Return the (X, Y) coordinate for the center point of the cell that contains the specified text.  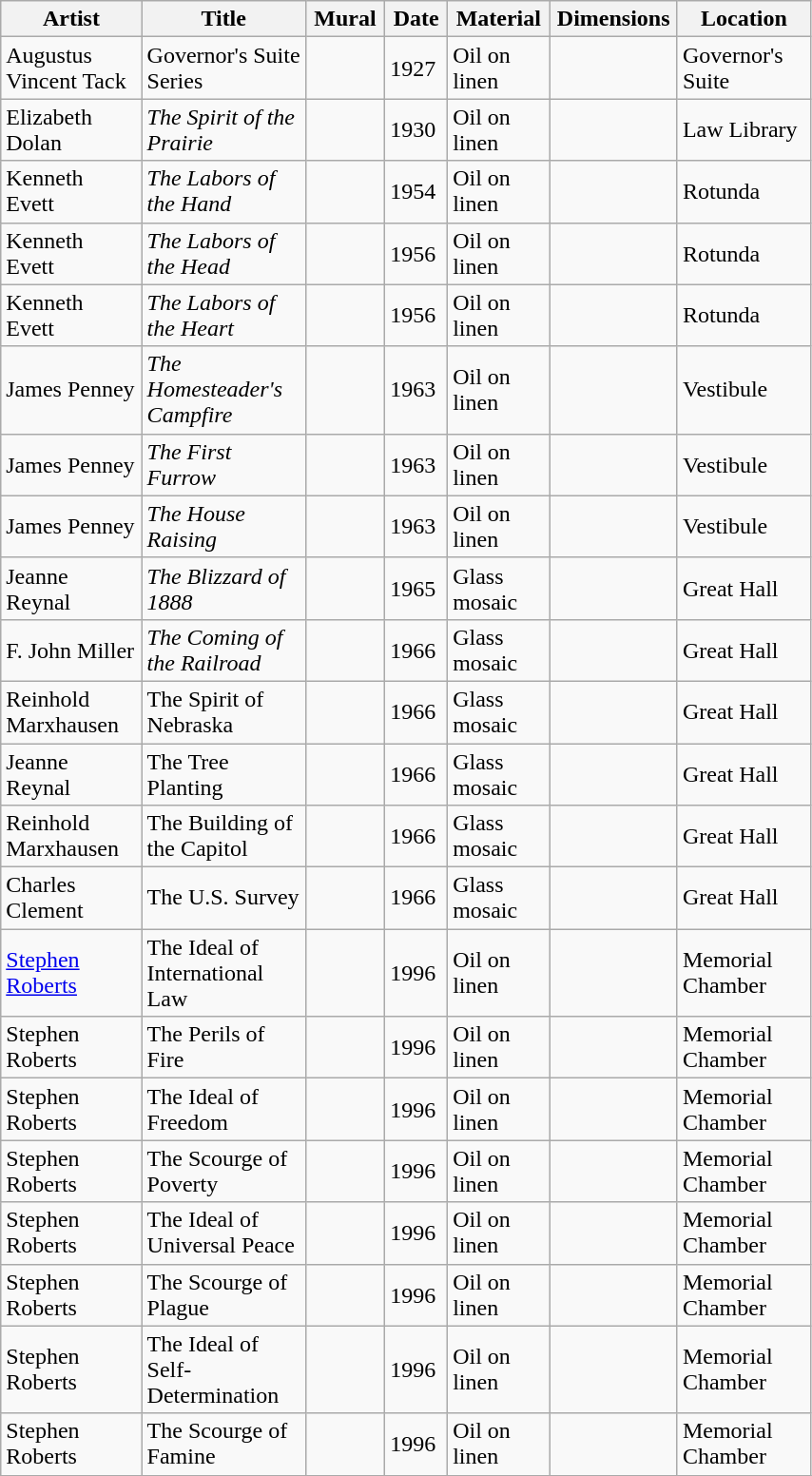
The Building of the Capitol (223, 837)
The Tree Planting (223, 774)
1930 (416, 129)
Material (498, 19)
Title (223, 19)
The Scourge of Plague (223, 1295)
The First Furrow (223, 464)
The Scourge of Poverty (223, 1172)
Date (416, 19)
The Ideal of Freedom (223, 1109)
The Perils of Fire (223, 1048)
Location (744, 19)
The Blizzard of 1888 (223, 588)
The Homesteader's Campfire (223, 390)
Augustus Vincent Tack (71, 68)
The Ideal of Self-Determination (223, 1369)
Law Library (744, 129)
The Coming of the Railroad (223, 651)
Dimensions (613, 19)
The Labors of the Head (223, 253)
Charles Clement (71, 898)
The Scourge of Famine (223, 1444)
The Labors of the Heart (223, 316)
Elizabeth Dolan (71, 129)
1954 (416, 192)
The Spirit of Nebraska (223, 711)
Artist (71, 19)
The House Raising (223, 527)
The Spirit of the Prairie (223, 129)
Governor's Suite (744, 68)
Mural (344, 19)
The Ideal of International Law (223, 973)
1965 (416, 588)
F. John Miller (71, 651)
Governor's Suite Series (223, 68)
1927 (416, 68)
The U.S. Survey (223, 898)
The Labors of the Hand (223, 192)
The Ideal of Universal Peace (223, 1233)
